Return (x, y) of the center of cell containing provided text 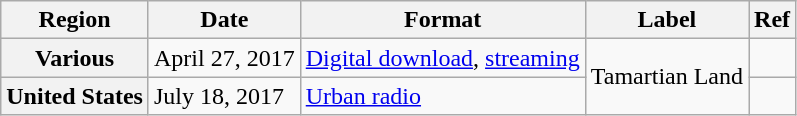
July 18, 2017 (224, 96)
Various (75, 58)
April 27, 2017 (224, 58)
Digital download, streaming (442, 58)
United States (75, 96)
Region (75, 20)
Ref (772, 20)
Format (442, 20)
Urban radio (442, 96)
Tamartian Land (666, 77)
Label (666, 20)
Date (224, 20)
